Provide the [x, y] coordinate of the cell's center where the given text is located.  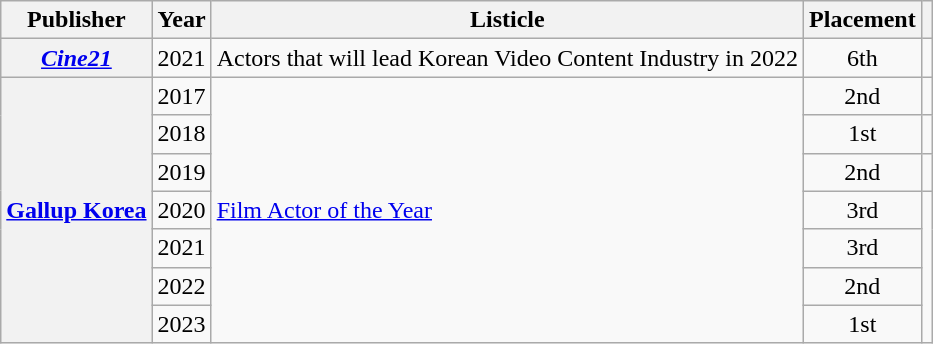
2020 [182, 210]
Film Actor of the Year [507, 210]
Placement [863, 20]
2018 [182, 134]
Year [182, 20]
2017 [182, 96]
2023 [182, 324]
2022 [182, 286]
Listicle [507, 20]
Gallup Korea [76, 210]
6th [863, 58]
2019 [182, 172]
Publisher [76, 20]
Cine21 [76, 58]
Actors that will lead Korean Video Content Industry in 2022 [507, 58]
